Provide the [X, Y] coordinate of the cell's center where the given text is located.  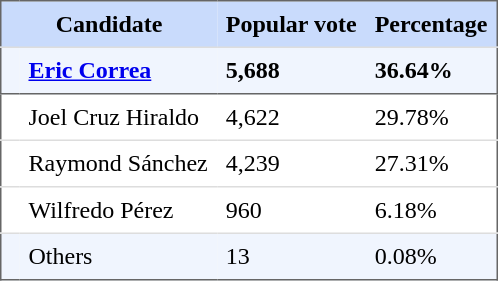
4,622 [292, 117]
36.64% [432, 70]
960 [292, 210]
Wilfredo Pérez [118, 210]
Others [118, 256]
0.08% [432, 256]
6.18% [432, 210]
5,688 [292, 70]
Joel Cruz Hiraldo [118, 117]
Popular vote [292, 24]
13 [292, 256]
Candidate [109, 24]
4,239 [292, 163]
29.78% [432, 117]
Percentage [432, 24]
Eric Correa [118, 70]
Raymond Sánchez [118, 163]
27.31% [432, 163]
